From the cell containing the given text, extract its center point as (X, Y) coordinate. 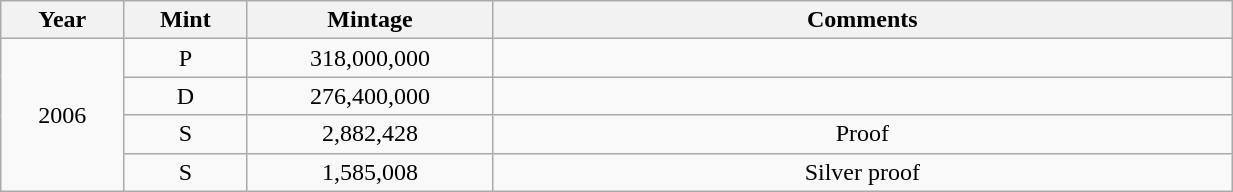
Silver proof (862, 172)
318,000,000 (370, 58)
Year (62, 20)
Comments (862, 20)
2,882,428 (370, 134)
Mint (186, 20)
Mintage (370, 20)
2006 (62, 115)
1,585,008 (370, 172)
276,400,000 (370, 96)
D (186, 96)
P (186, 58)
Proof (862, 134)
